Output the (x, y) coordinate of the center of the cell containing the given text.  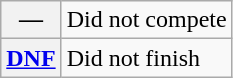
— (31, 20)
Did not compete (146, 20)
Did not finish (146, 58)
DNF (31, 58)
